Identify which cell holds the provided text, then report its (x, y) central coordinate. 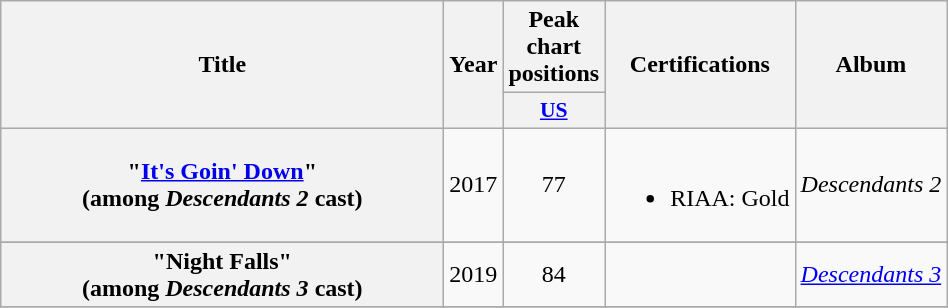
84 (554, 274)
Descendants 3 (871, 274)
Year (474, 65)
Title (222, 65)
US (554, 111)
Album (871, 65)
Descendants 2 (871, 184)
2019 (474, 274)
Peak chart positions (554, 47)
"It's Goin' Down"(among Descendants 2 cast) (222, 184)
2017 (474, 184)
RIAA: Gold (700, 184)
77 (554, 184)
Certifications (700, 65)
"Night Falls"(among Descendants 3 cast) (222, 274)
